Determine the [X, Y] coordinate at the center of the cell enclosing the given text.  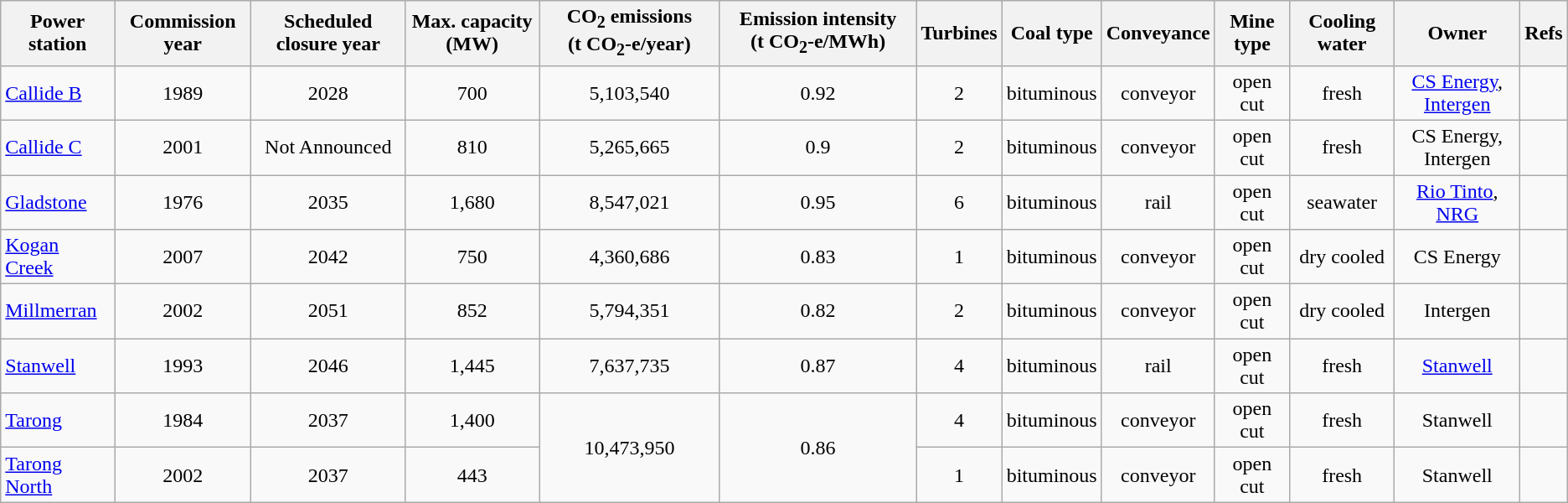
Millmerran [58, 312]
Callide B [58, 92]
0.82 [818, 312]
10,473,950 [630, 448]
1976 [183, 201]
Refs [1545, 34]
0.92 [818, 92]
5,265,665 [630, 148]
Mine type [1251, 34]
4,360,686 [630, 257]
0.83 [818, 257]
Intergen [1457, 312]
1989 [183, 92]
0.95 [818, 201]
0.87 [818, 366]
1984 [183, 421]
Turbines [959, 34]
443 [472, 474]
5,794,351 [630, 312]
CS Energy [1457, 257]
Owner [1457, 34]
CO2 emissions (t CO2-e/year) [630, 34]
750 [472, 257]
2001 [183, 148]
1,400 [472, 421]
2028 [328, 92]
Max. capacity (MW) [472, 34]
2046 [328, 366]
7,637,735 [630, 366]
852 [472, 312]
2035 [328, 201]
810 [472, 148]
Kogan Creek [58, 257]
1,445 [472, 366]
2007 [183, 257]
1993 [183, 366]
5,103,540 [630, 92]
Commission year [183, 34]
Coal type [1052, 34]
2051 [328, 312]
Callide C [58, 148]
700 [472, 92]
0.9 [818, 148]
1,680 [472, 201]
Cooling water [1342, 34]
Power station [58, 34]
0.86 [818, 448]
Not Announced [328, 148]
Gladstone [58, 201]
Conveyance [1158, 34]
2042 [328, 257]
Rio Tinto, NRG [1457, 201]
Emission intensity (t CO2-e/MWh) [818, 34]
seawater [1342, 201]
6 [959, 201]
Tarong North [58, 474]
Scheduled closure year [328, 34]
Tarong [58, 421]
8,547,021 [630, 201]
